For the text-containing cell, return its midpoint in (x, y) coordinate format. 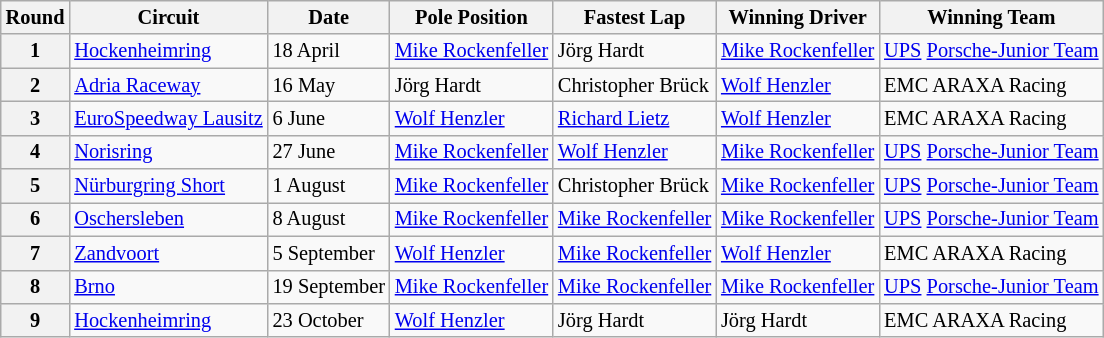
Winning Team (991, 17)
Richard Lietz (634, 118)
18 April (329, 51)
7 (36, 253)
Norisring (168, 152)
Brno (168, 287)
19 September (329, 287)
Adria Raceway (168, 85)
Fastest Lap (634, 17)
Winning Driver (798, 17)
Circuit (168, 17)
16 May (329, 85)
5 September (329, 253)
1 (36, 51)
3 (36, 118)
Nürburgring Short (168, 186)
8 August (329, 219)
Round (36, 17)
Zandvoort (168, 253)
4 (36, 152)
Oschersleben (168, 219)
Date (329, 17)
2 (36, 85)
Pole Position (472, 17)
8 (36, 287)
23 October (329, 320)
6 (36, 219)
27 June (329, 152)
5 (36, 186)
9 (36, 320)
6 June (329, 118)
1 August (329, 186)
EuroSpeedway Lausitz (168, 118)
